Capture the cell that displays the provided text and extract its [x, y] central coordinate. 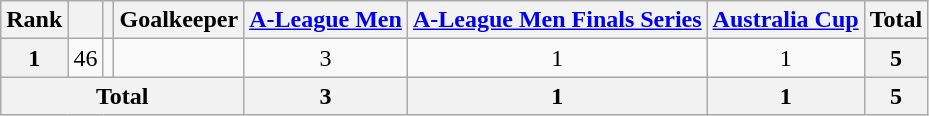
Goalkeeper [179, 20]
Australia Cup [786, 20]
A-League Men Finals Series [557, 20]
46 [86, 58]
Rank [34, 20]
A-League Men [326, 20]
